Capture the cell that displays the provided text and extract its (x, y) central coordinate. 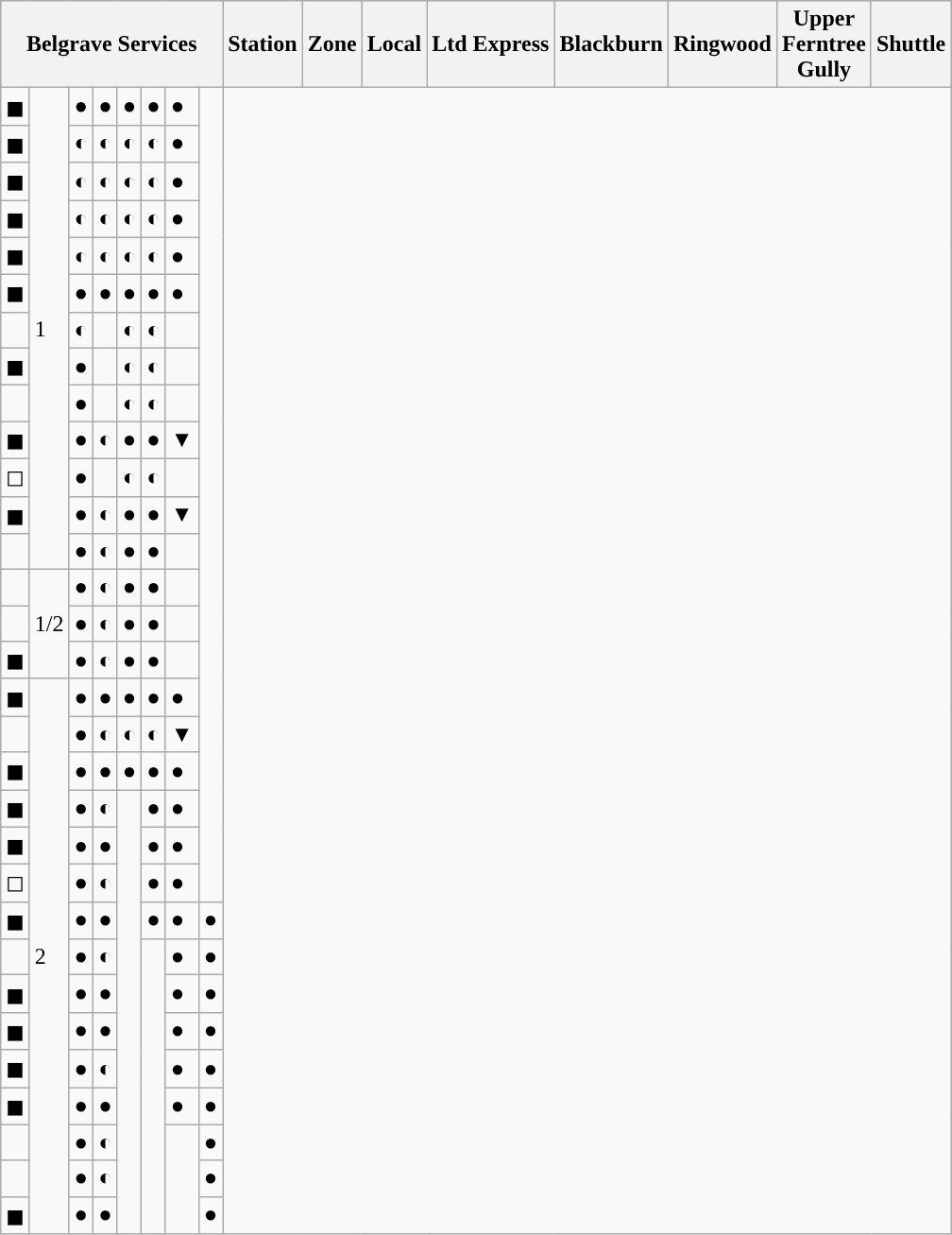
Station (263, 44)
UpperFerntreeGully (824, 44)
Zone (332, 44)
Belgrave Services (111, 44)
1 (49, 329)
Ringwood (722, 44)
1/2 (49, 625)
Ltd Express (491, 44)
2 (49, 956)
Shuttle (910, 44)
Blackburn (611, 44)
Local (394, 44)
